Return the (X, Y) coordinate for the center point of the cell that contains the specified text.  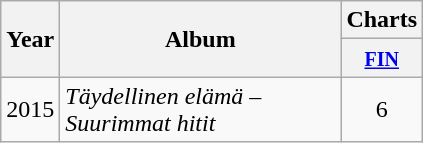
FIN (382, 58)
2015 (30, 110)
Year (30, 39)
6 (382, 110)
Täydellinen elämä – Suurimmat hitit (200, 110)
Charts (382, 20)
Album (200, 39)
